Provide the (x, y) coordinate of the cell's center where the given text is located.  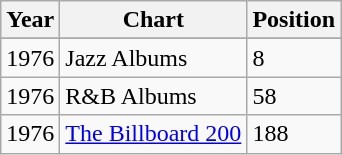
Chart (154, 20)
Jazz Albums (154, 58)
The Billboard 200 (154, 134)
Position (294, 20)
58 (294, 96)
Year (30, 20)
8 (294, 58)
R&B Albums (154, 96)
188 (294, 134)
